Determine the [x, y] coordinate at the center of the cell enclosing the given text.  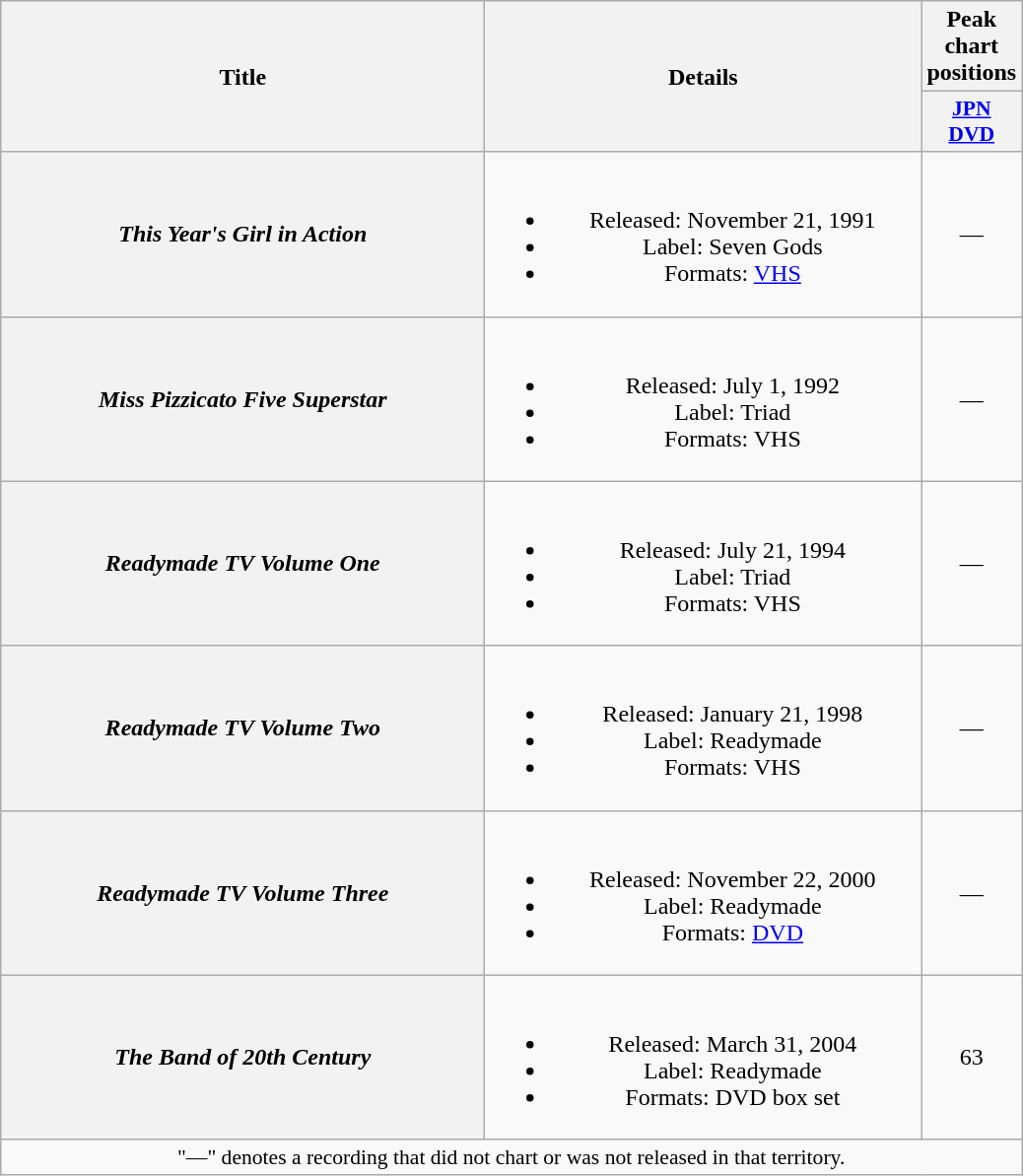
Title [242, 77]
Miss Pizzicato Five Superstar [242, 398]
Released: March 31, 2004Label: ReadymadeFormats: DVD box set [704, 1057]
Released: November 21, 1991Label: Seven GodsFormats: VHS [704, 235]
Details [704, 77]
JPNDVD [972, 122]
Released: November 22, 2000Label: ReadymadeFormats: DVD [704, 893]
Peak chart positions [972, 46]
Released: July 1, 1992Label: TriadFormats: VHS [704, 398]
Readymade TV Volume Three [242, 893]
This Year's Girl in Action [242, 235]
Readymade TV Volume Two [242, 727]
Readymade TV Volume One [242, 564]
63 [972, 1057]
Released: July 21, 1994Label: TriadFormats: VHS [704, 564]
Released: January 21, 1998Label: ReadymadeFormats: VHS [704, 727]
"—" denotes a recording that did not chart or was not released in that territory. [511, 1157]
The Band of 20th Century [242, 1057]
